Capture the cell that displays the provided text and extract its (x, y) central coordinate. 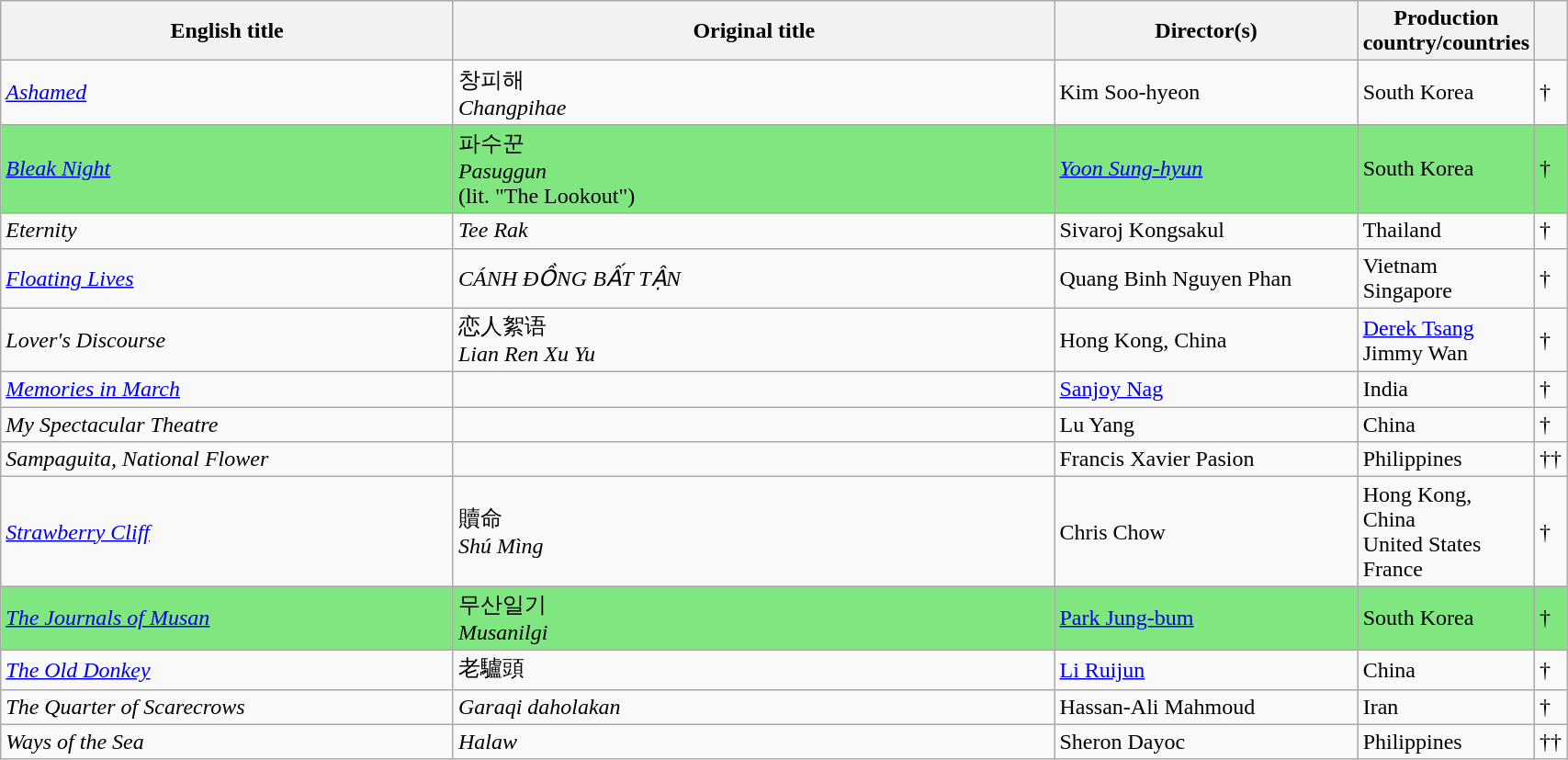
Garaqi daholakan (753, 707)
Hong Kong, China (1206, 340)
Memories in March (228, 390)
무산일기Musanilgi (753, 618)
창피해Changpihae (753, 93)
CÁNH ĐỒNG BẤT TẬN (753, 278)
恋人絮语Lian Ren Xu Yu (753, 340)
Sanjoy Nag (1206, 390)
Yoon Sung-hyun (1206, 169)
Original title (753, 31)
Hassan-Ali Mahmoud (1206, 707)
老驢頭 (753, 669)
Lu Yang (1206, 425)
The Old Donkey (228, 669)
Park Jung-bum (1206, 618)
Ashamed (228, 93)
Iran (1446, 707)
Halaw (753, 742)
Strawberry Cliff (228, 531)
Hong Kong, ChinaUnited StatesFrance (1446, 531)
파수꾼Pasuggun(lit. "The Lookout") (753, 169)
Sheron Dayoc (1206, 742)
贖命Shú Mìng (753, 531)
Sampaguita, National Flower (228, 459)
The Quarter of Scarecrows (228, 707)
Li Ruijun (1206, 669)
English title (228, 31)
Derek TsangJimmy Wan (1446, 340)
Tee Rak (753, 231)
Kim Soo-hyeon (1206, 93)
Production country/countries (1446, 31)
VietnamSingapore (1446, 278)
Lover's Discourse (228, 340)
Francis Xavier Pasion (1206, 459)
Director(s) (1206, 31)
Eternity (228, 231)
Thailand (1446, 231)
The Journals of Musan (228, 618)
Sivaroj Kongsakul (1206, 231)
Quang Binh Nguyen Phan (1206, 278)
Ways of the Sea (228, 742)
My Spectacular Theatre (228, 425)
Bleak Night (228, 169)
India (1446, 390)
Chris Chow (1206, 531)
Floating Lives (228, 278)
